Pinpoint the cell where the given text exists, returning its [x, y] midpoint coordinate. 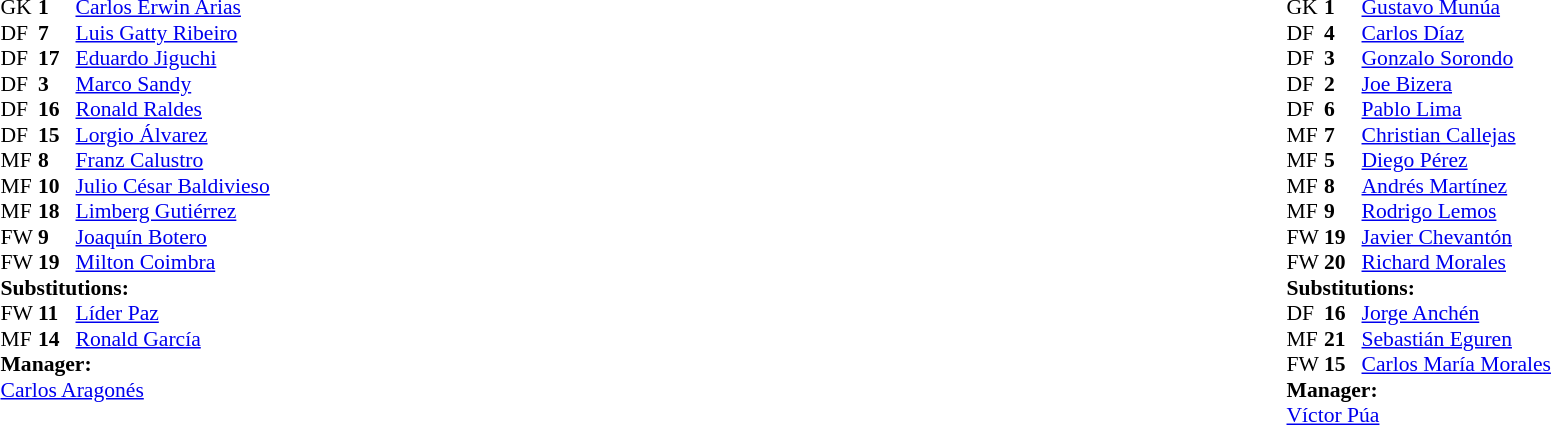
Pablo Lima [1456, 109]
Limberg Gutiérrez [176, 211]
5 [1343, 161]
21 [1343, 339]
Eduardo Jiguchi [176, 59]
Gonzalo Sorondo [1456, 59]
Carlos Aragonés [138, 390]
Joaquín Botero [176, 237]
Christian Callejas [1456, 135]
11 [57, 313]
Diego Pérez [1456, 161]
Jorge Anchén [1456, 313]
Milton Coimbra [176, 263]
Rodrigo Lemos [1456, 211]
20 [1343, 263]
4 [1343, 33]
Luis Gatty Ribeiro [176, 33]
14 [57, 339]
Joe Bizera [1456, 84]
Javier Chevantón [1456, 237]
Ronald García [176, 339]
Franz Calustro [176, 161]
Richard Morales [1456, 263]
Sebastián Eguren [1456, 339]
Andrés Martínez [1456, 186]
Lorgio Álvarez [176, 135]
Marco Sandy [176, 84]
17 [57, 59]
Julio César Baldivieso [176, 186]
Ronald Raldes [176, 109]
10 [57, 186]
6 [1343, 109]
2 [1343, 84]
18 [57, 211]
Líder Paz [176, 313]
Carlos María Morales [1456, 365]
Carlos Díaz [1456, 33]
